From the cell containing the given text, extract its center point as (X, Y) coordinate. 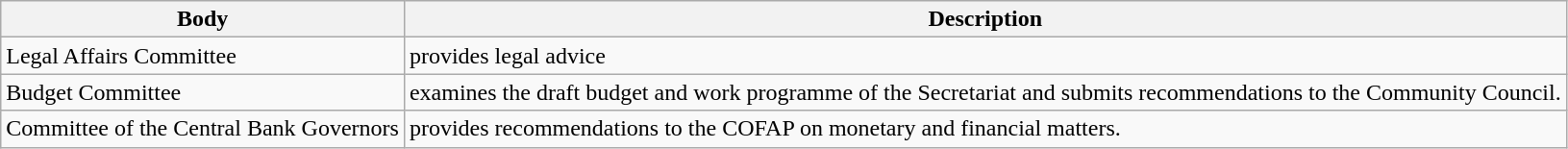
Legal Affairs Committee (203, 56)
Committee of the Central Bank Governors (203, 129)
provides legal advice (984, 56)
examines the draft budget and work programme of the Secretariat and submits recommendations to the Community Council. (984, 92)
Budget Committee (203, 92)
provides recommendations to the COFAP on monetary and financial matters. (984, 129)
Body (203, 19)
Description (984, 19)
